Extract the [x, y] coordinate from the center of the cell holding the provided text.  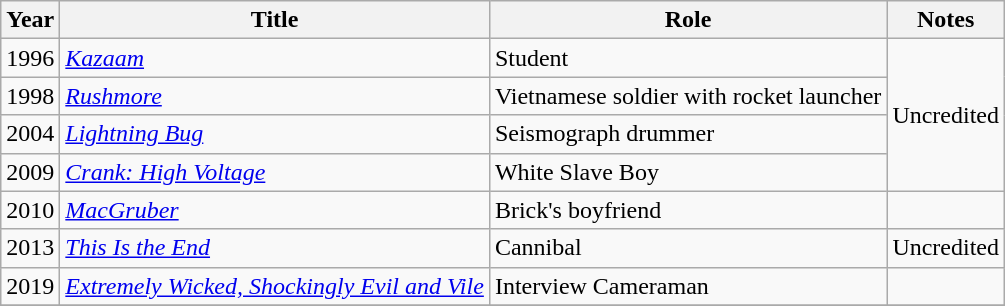
Role [688, 20]
Title [275, 20]
Vietnamese soldier with rocket launcher [688, 96]
Interview Cameraman [688, 286]
1996 [30, 58]
MacGruber [275, 210]
1998 [30, 96]
White Slave Boy [688, 172]
2019 [30, 286]
2013 [30, 248]
Lightning Bug [275, 134]
Extremely Wicked, Shockingly Evil and Vile [275, 286]
2010 [30, 210]
Rushmore [275, 96]
Brick's boyfriend [688, 210]
2009 [30, 172]
Year [30, 20]
Notes [946, 20]
This Is the End [275, 248]
Kazaam [275, 58]
Crank: High Voltage [275, 172]
Student [688, 58]
Seismograph drummer [688, 134]
Cannibal [688, 248]
2004 [30, 134]
